Find where the given text appears and provide that cell's center as (X, Y) coordinate. 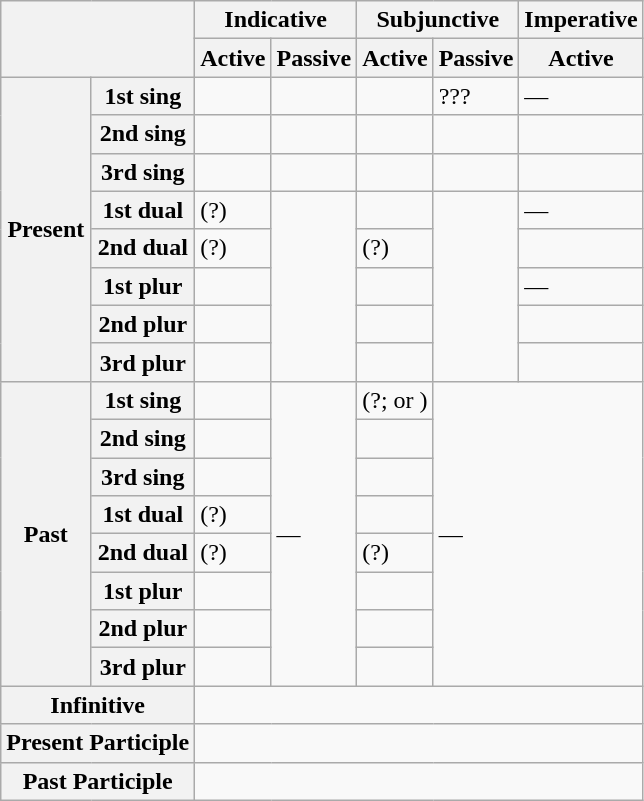
(?; or ) (395, 400)
Past (46, 533)
Past Participle (98, 781)
Present (46, 229)
Indicative (276, 20)
Subjunctive (438, 20)
Present Participle (98, 743)
Imperative (581, 20)
??? (476, 96)
Infinitive (98, 705)
